Output the (x, y) coordinate of the center of the cell containing the given text.  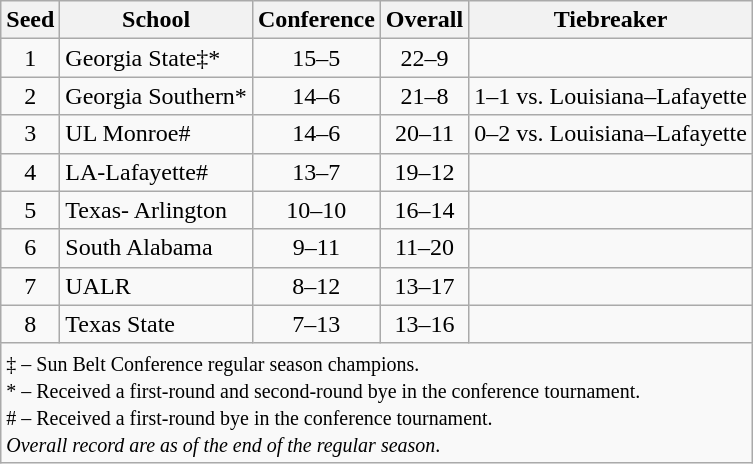
Overall (424, 20)
Georgia Southern* (156, 96)
Tiebreaker (611, 20)
15–5 (316, 58)
5 (30, 210)
16–14 (424, 210)
9–11 (316, 248)
20–11 (424, 134)
10–10 (316, 210)
7 (30, 286)
0–2 vs. Louisiana–Lafayette (611, 134)
UL Monroe# (156, 134)
8 (30, 324)
6 (30, 248)
11–20 (424, 248)
Seed (30, 20)
Conference (316, 20)
7–13 (316, 324)
School (156, 20)
UALR (156, 286)
LA-Lafayette# (156, 172)
3 (30, 134)
2 (30, 96)
1–1 vs. Louisiana–Lafayette (611, 96)
Texas State (156, 324)
13–7 (316, 172)
13–17 (424, 286)
South Alabama (156, 248)
13–16 (424, 324)
22–9 (424, 58)
4 (30, 172)
8–12 (316, 286)
21–8 (424, 96)
Texas- Arlington (156, 210)
19–12 (424, 172)
Georgia State‡* (156, 58)
1 (30, 58)
